Return [x, y] of the center of cell containing provided text 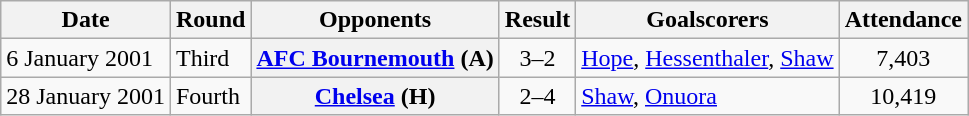
7,403 [903, 58]
Date [86, 20]
Third [210, 58]
Fourth [210, 96]
Goalscorers [708, 20]
Chelsea (H) [375, 96]
3–2 [537, 58]
Attendance [903, 20]
AFC Bournemouth (A) [375, 58]
Shaw, Onuora [708, 96]
Result [537, 20]
Opponents [375, 20]
2–4 [537, 96]
6 January 2001 [86, 58]
Round [210, 20]
10,419 [903, 96]
Hope, Hessenthaler, Shaw [708, 58]
28 January 2001 [86, 96]
